Scan for the cell matching the given text and deliver its [x, y] coordinate at center. 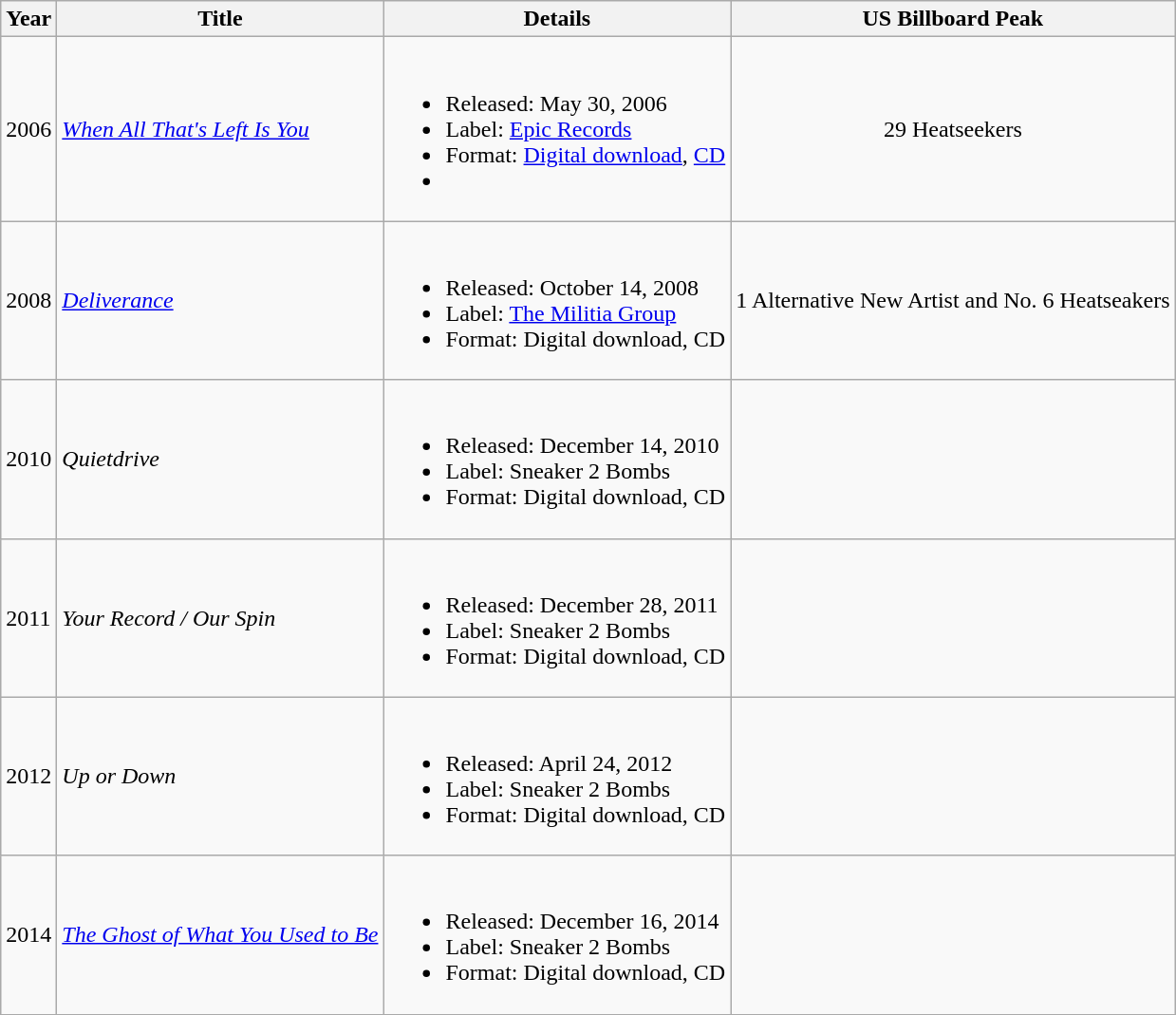
Year [28, 19]
2006 [28, 129]
Released: December 28, 2011Label: Sneaker 2 BombsFormat: Digital download, CD [557, 617]
Released: October 14, 2008Label: The Militia GroupFormat: Digital download, CD [557, 300]
The Ghost of What You Used to Be [220, 934]
Released: May 30, 2006Label: Epic RecordsFormat: Digital download, CD [557, 129]
29 Heatseekers [953, 129]
Quietdrive [220, 460]
Your Record / Our Spin [220, 617]
2010 [28, 460]
Up or Down [220, 777]
Released: December 14, 2010Label: Sneaker 2 BombsFormat: Digital download, CD [557, 460]
1 Alternative New Artist and No. 6 Heatseakers [953, 300]
2014 [28, 934]
Deliverance [220, 300]
Details [557, 19]
Released: April 24, 2012Label: Sneaker 2 BombsFormat: Digital download, CD [557, 777]
When All That's Left Is You [220, 129]
2011 [28, 617]
Released: December 16, 2014Label: Sneaker 2 BombsFormat: Digital download, CD [557, 934]
2012 [28, 777]
2008 [28, 300]
Title [220, 19]
US Billboard Peak [953, 19]
